Identify which cell holds the provided text, then report its (x, y) central coordinate. 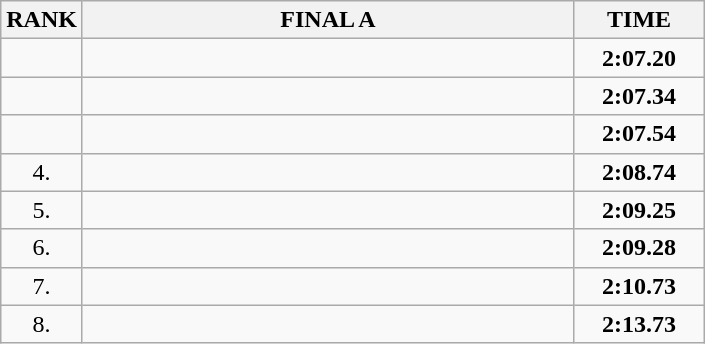
5. (42, 210)
FINAL A (328, 20)
2:10.73 (640, 286)
8. (42, 324)
2:07.20 (640, 58)
2:09.25 (640, 210)
2:13.73 (640, 324)
2:07.54 (640, 134)
2:09.28 (640, 248)
7. (42, 286)
4. (42, 172)
TIME (640, 20)
2:07.34 (640, 96)
2:08.74 (640, 172)
RANK (42, 20)
6. (42, 248)
